Determine the (x, y) coordinate at the center of the cell enclosing the given text.  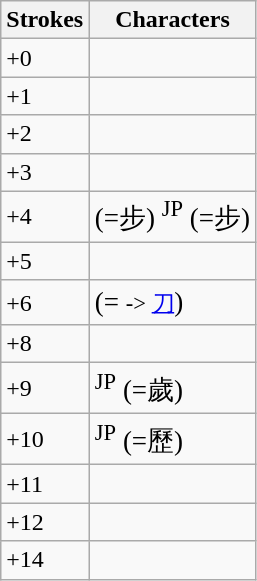
JP (=歷) (172, 440)
+14 (45, 560)
+12 (45, 522)
+0 (45, 58)
(=步) JP (=步) (172, 216)
Strokes (45, 20)
+9 (45, 388)
+6 (45, 302)
+4 (45, 216)
(= -> 刀) (172, 302)
+10 (45, 440)
+8 (45, 343)
+5 (45, 261)
+1 (45, 96)
+11 (45, 484)
+3 (45, 172)
JP (=歲) (172, 388)
Characters (172, 20)
+2 (45, 134)
